From the cell containing the given text, extract its center point as [x, y] coordinate. 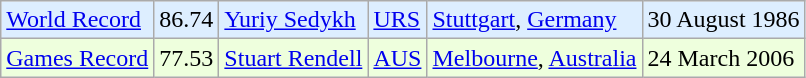
86.74 [186, 20]
30 August 1986 [724, 20]
URS [398, 20]
Stuart Rendell [294, 58]
World Record [78, 20]
Melbourne, Australia [534, 58]
AUS [398, 58]
77.53 [186, 58]
Yuriy Sedykh [294, 20]
Stuttgart, Germany [534, 20]
24 March 2006 [724, 58]
Games Record [78, 58]
